Scan for the cell matching the given text and deliver its (X, Y) coordinate at center. 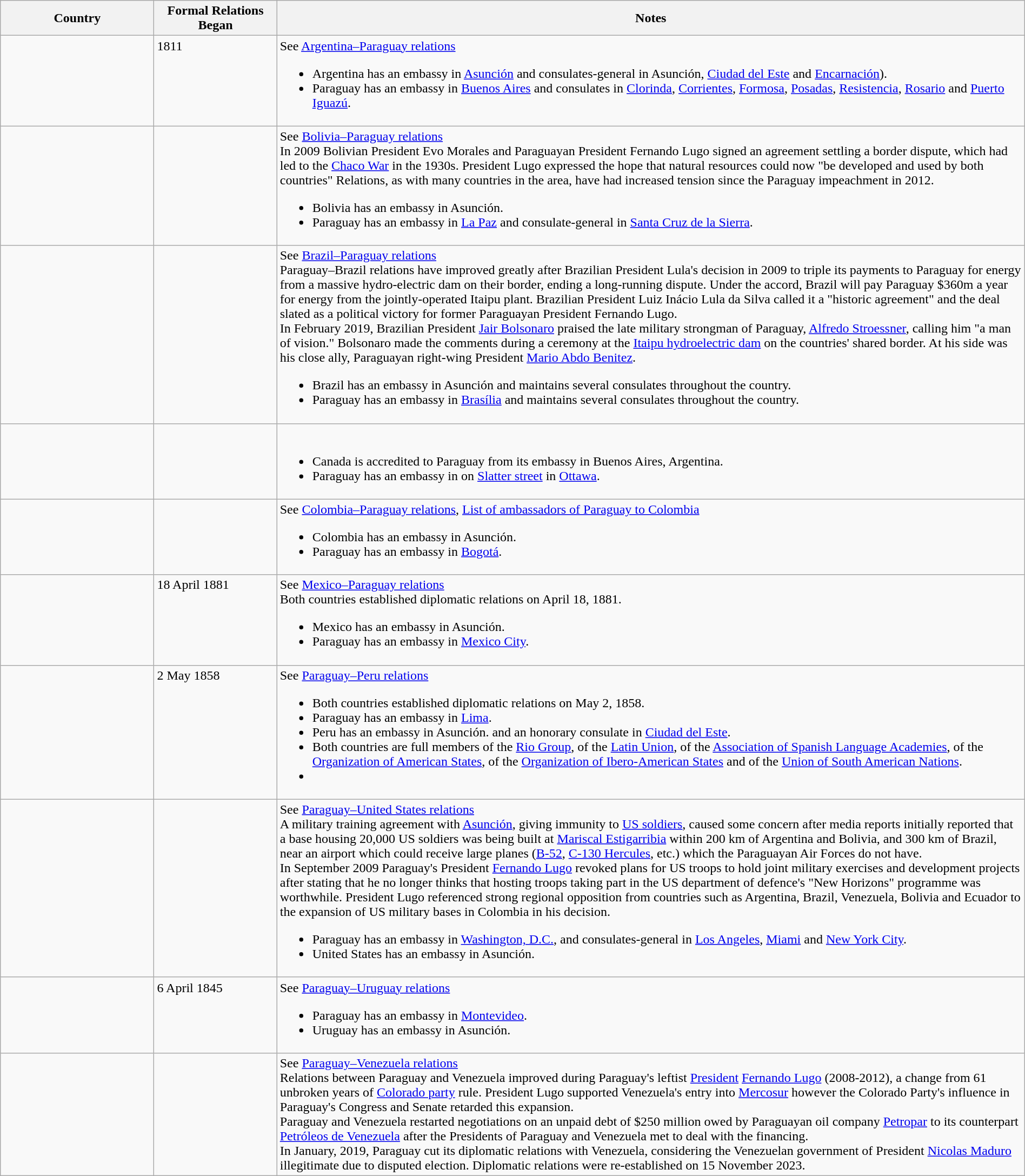
2 May 1858 (215, 732)
See Colombia–Paraguay relations, List of ambassadors of Paraguay to ColombiaColombia has an embassy in Asunción.Paraguay has an embassy in Bogotá. (651, 537)
See Paraguay–Uruguay relationsParaguay has an embassy in Montevideo.Uruguay has an embassy in Asunción. (651, 1015)
18 April 1881 (215, 620)
Notes (651, 18)
6 April 1845 (215, 1015)
Formal Relations Began (215, 18)
Canada is accredited to Paraguay from its embassy in Buenos Aires, Argentina.Paraguay has an embassy in on Slatter street in Ottawa. (651, 461)
Country (77, 18)
1811 (215, 81)
